Search for the cell housing the specified text and yield its (X, Y) center coordinate. 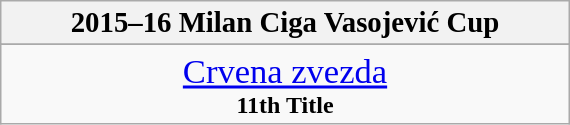
Crvena zvezda11th Title (284, 84)
2015–16 Milan Ciga Vasojević Cup (284, 23)
